Identify which cell holds the provided text, then report its (x, y) central coordinate. 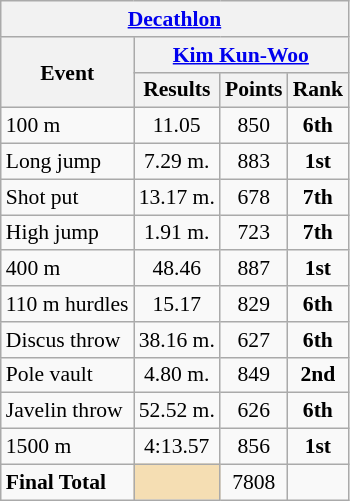
Discus throw (68, 340)
Results (177, 90)
Final Total (68, 482)
850 (254, 126)
110 m hurdles (68, 304)
1500 m (68, 447)
887 (254, 269)
Decathlon (174, 19)
400 m (68, 269)
7.29 m. (177, 162)
52.52 m. (177, 411)
Pole vault (68, 375)
Points (254, 90)
626 (254, 411)
1.91 m. (177, 233)
849 (254, 375)
2nd (318, 375)
883 (254, 162)
11.05 (177, 126)
15.17 (177, 304)
Kim Kun-Woo (242, 55)
678 (254, 197)
100 m (68, 126)
38.16 m. (177, 340)
Event (68, 72)
High jump (68, 233)
Shot put (68, 197)
48.46 (177, 269)
13.17 m. (177, 197)
Long jump (68, 162)
4.80 m. (177, 375)
829 (254, 304)
Javelin throw (68, 411)
7808 (254, 482)
723 (254, 233)
627 (254, 340)
856 (254, 447)
Rank (318, 90)
4:13.57 (177, 447)
